Output the [X, Y] coordinate of the center of the cell containing the given text.  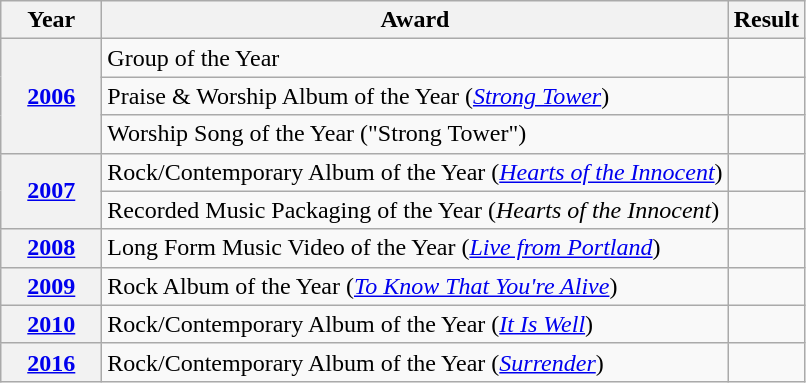
Praise & Worship Album of the Year (Strong Tower) [415, 96]
2009 [52, 286]
Group of the Year [415, 58]
Award [415, 20]
2007 [52, 191]
2006 [52, 96]
2016 [52, 362]
2010 [52, 324]
2008 [52, 248]
Long Form Music Video of the Year (Live from Portland) [415, 248]
Recorded Music Packaging of the Year (Hearts of the Innocent) [415, 210]
Rock/Contemporary Album of the Year (It Is Well) [415, 324]
Year [52, 20]
Worship Song of the Year ("Strong Tower") [415, 134]
Result [766, 20]
Rock/Contemporary Album of the Year (Hearts of the Innocent) [415, 172]
Rock Album of the Year (To Know That You're Alive) [415, 286]
Rock/Contemporary Album of the Year (Surrender) [415, 362]
